Search for the cell housing the specified text and yield its [x, y] center coordinate. 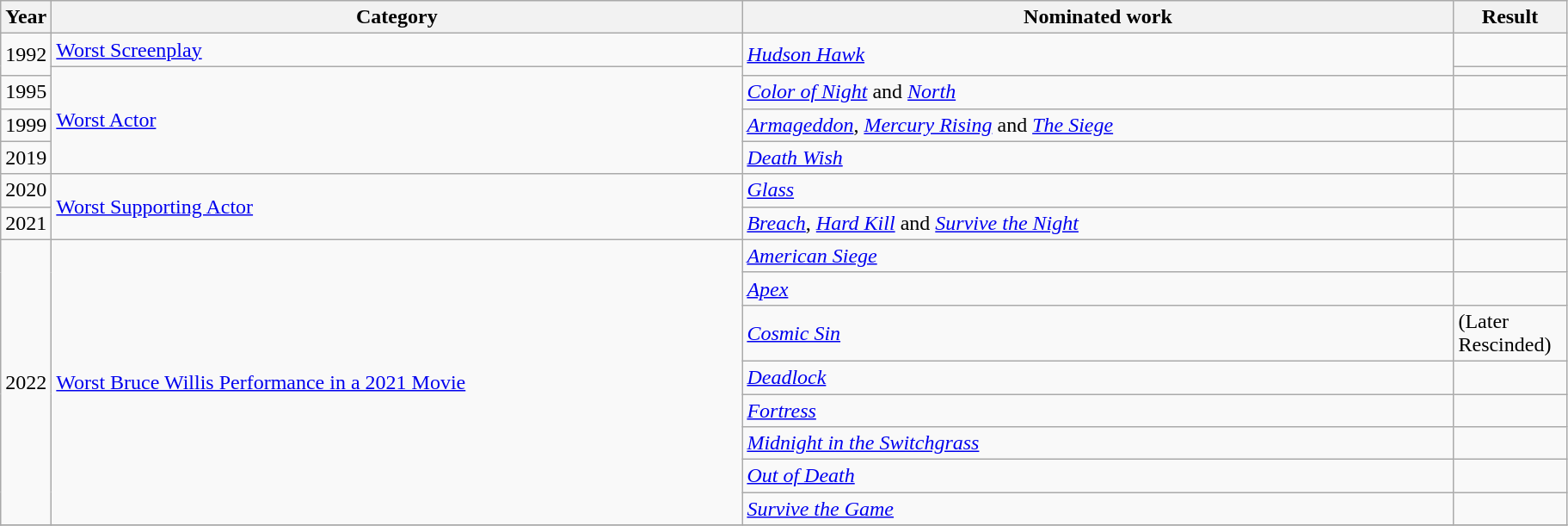
Color of Night and North [1098, 92]
Nominated work [1098, 17]
Glass [1098, 190]
Survive the Game [1098, 509]
2019 [26, 158]
Deadlock [1098, 377]
2021 [26, 223]
1995 [26, 92]
Armageddon, Mercury Rising and The Siege [1098, 125]
American Siege [1098, 256]
Worst Actor [397, 121]
Hudson Hawk [1098, 55]
Breach, Hard Kill and Survive the Night [1098, 223]
Category [397, 17]
2022 [26, 382]
Midnight in the Switchgrass [1098, 443]
Out of Death [1098, 476]
1999 [26, 125]
Death Wish [1098, 158]
Cosmic Sin [1098, 332]
Apex [1098, 288]
Result [1510, 17]
Worst Bruce Willis Performance in a 2021 Movie [397, 382]
(Later Rescinded) [1510, 332]
1992 [26, 55]
2020 [26, 190]
Worst Screenplay [397, 50]
Fortress [1098, 411]
Year [26, 17]
Worst Supporting Actor [397, 207]
